Return [x, y] of the center of cell containing provided text 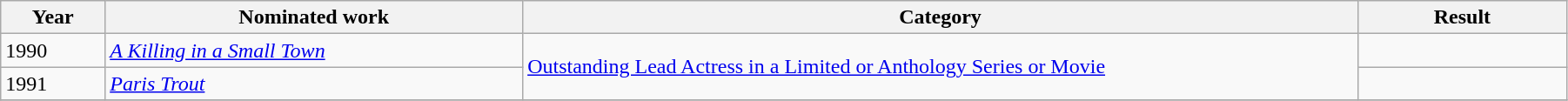
Nominated work [314, 17]
Outstanding Lead Actress in a Limited or Anthology Series or Movie [941, 67]
Category [941, 17]
1990 [53, 50]
Paris Trout [314, 84]
A Killing in a Small Town [314, 50]
1991 [53, 84]
Result [1462, 17]
Year [53, 17]
